Find where the given text appears and provide that cell's center as (X, Y) coordinate. 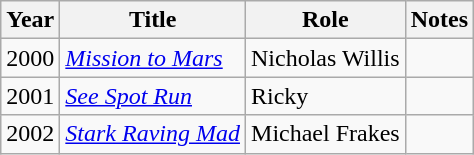
Role (326, 20)
Notes (439, 20)
Title (153, 20)
See Spot Run (153, 96)
2002 (30, 134)
Michael Frakes (326, 134)
2000 (30, 58)
Ricky (326, 96)
Mission to Mars (153, 58)
Nicholas Willis (326, 58)
Year (30, 20)
2001 (30, 96)
Stark Raving Mad (153, 134)
